Pinpoint the cell where the given text exists, returning its (X, Y) midpoint coordinate. 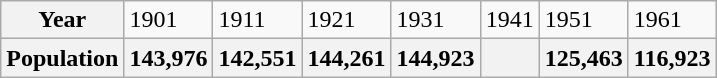
1961 (672, 20)
1901 (168, 20)
1941 (510, 20)
144,261 (346, 58)
116,923 (672, 58)
1921 (346, 20)
Population (62, 58)
143,976 (168, 58)
1911 (258, 20)
142,551 (258, 58)
144,923 (436, 58)
1951 (584, 20)
1931 (436, 20)
Year (62, 20)
125,463 (584, 58)
